From the cell containing the given text, extract its center point as (x, y) coordinate. 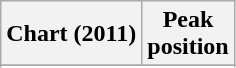
Peakposition (188, 34)
Chart (2011) (72, 34)
